Search for the cell housing the specified text and yield its [x, y] center coordinate. 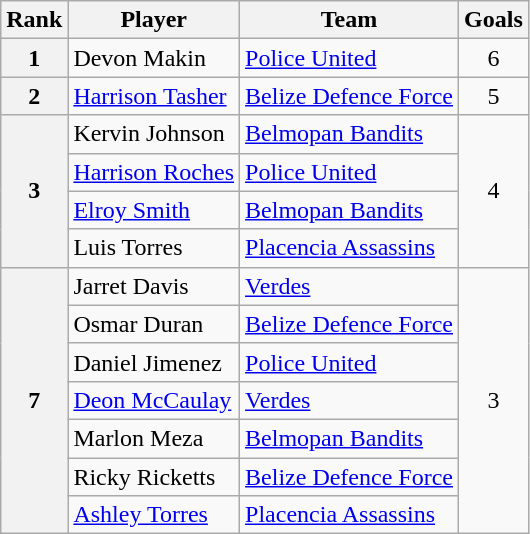
Player [154, 20]
Daniel Jimenez [154, 362]
Elroy Smith [154, 210]
5 [494, 96]
4 [494, 191]
Marlon Meza [154, 438]
Osmar Duran [154, 324]
Harrison Roches [154, 172]
Deon McCaulay [154, 400]
Ricky Ricketts [154, 477]
Luis Torres [154, 248]
Ashley Torres [154, 515]
2 [34, 96]
Devon Makin [154, 58]
Team [350, 20]
1 [34, 58]
Harrison Tasher [154, 96]
Kervin Johnson [154, 134]
7 [34, 400]
Jarret Davis [154, 286]
6 [494, 58]
Goals [494, 20]
Rank [34, 20]
